Find where the given text appears and provide that cell's center as (X, Y) coordinate. 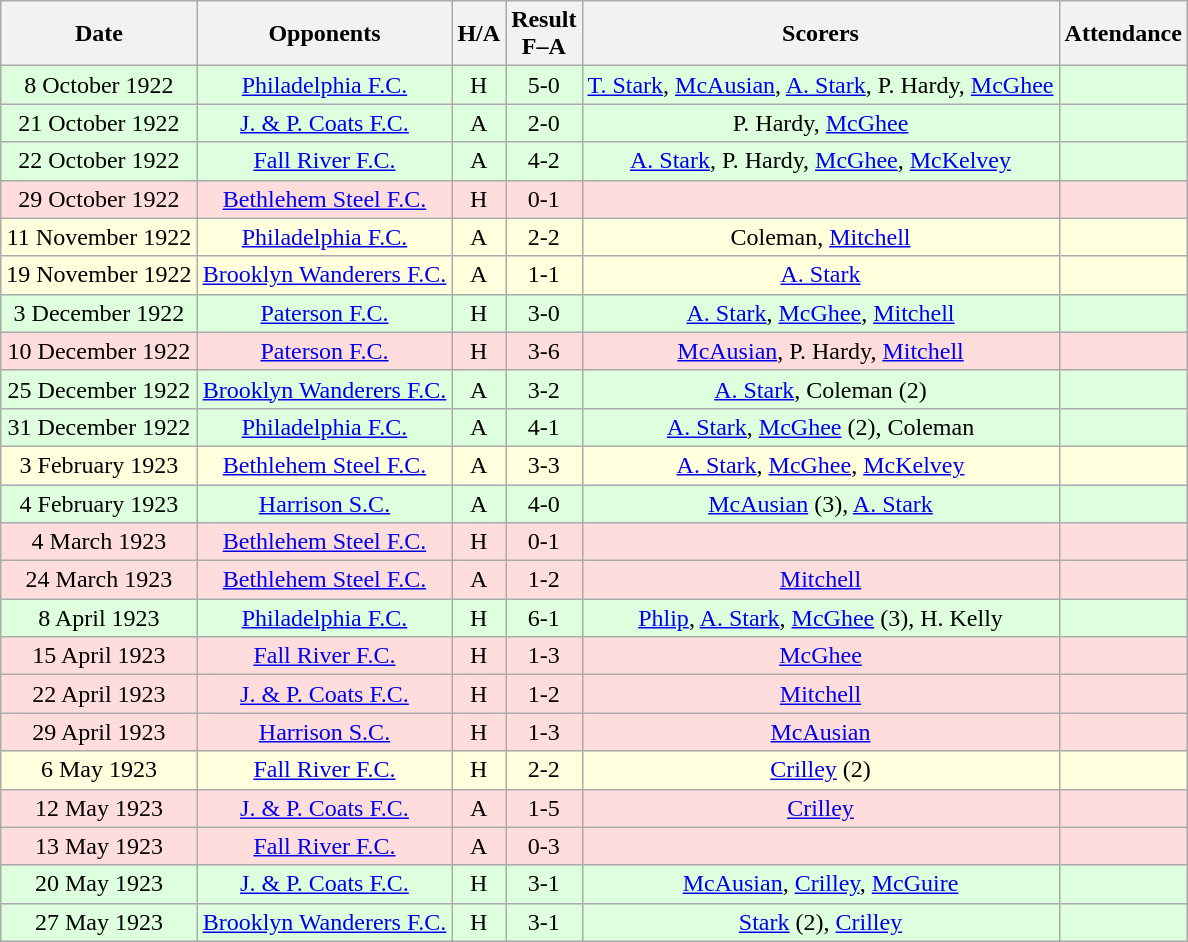
25 December 1922 (99, 389)
3 February 1923 (99, 465)
11 November 1922 (99, 237)
27 May 1923 (99, 922)
20 May 1923 (99, 884)
8 October 1922 (99, 85)
29 October 1922 (99, 199)
12 May 1923 (99, 808)
McAusian, P. Hardy, Mitchell (820, 351)
3-2 (544, 389)
Attendance (1123, 34)
A. Stark (820, 275)
A. Stark, McGhee, Mitchell (820, 313)
8 April 1923 (99, 618)
22 October 1922 (99, 161)
4 February 1923 (99, 503)
4 March 1923 (99, 542)
3 December 1922 (99, 313)
29 April 1923 (99, 732)
21 October 1922 (99, 123)
A. Stark, Coleman (2) (820, 389)
5-0 (544, 85)
Stark (2), Crilley (820, 922)
3-6 (544, 351)
ResultF–A (544, 34)
McAusian (820, 732)
6-1 (544, 618)
Opponents (324, 34)
3-3 (544, 465)
P. Hardy, McGhee (820, 123)
T. Stark, McAusian, A. Stark, P. Hardy, McGhee (820, 85)
6 May 1923 (99, 770)
Phlip, A. Stark, McGhee (3), H. Kelly (820, 618)
Crilley (820, 808)
10 December 1922 (99, 351)
A. Stark, McGhee (2), Coleman (820, 427)
3-0 (544, 313)
1-1 (544, 275)
24 March 1923 (99, 580)
1-5 (544, 808)
31 December 1922 (99, 427)
Date (99, 34)
13 May 1923 (99, 846)
H/A (479, 34)
0-3 (544, 846)
15 April 1923 (99, 656)
4-2 (544, 161)
4-0 (544, 503)
McAusian, Crilley, McGuire (820, 884)
Scorers (820, 34)
2-0 (544, 123)
Crilley (2) (820, 770)
A. Stark, McGhee, McKelvey (820, 465)
Coleman, Mitchell (820, 237)
A. Stark, P. Hardy, McGhee, McKelvey (820, 161)
4-1 (544, 427)
22 April 1923 (99, 694)
McGhee (820, 656)
19 November 1922 (99, 275)
McAusian (3), A. Stark (820, 503)
